For the text-containing cell, return its midpoint in [x, y] coordinate format. 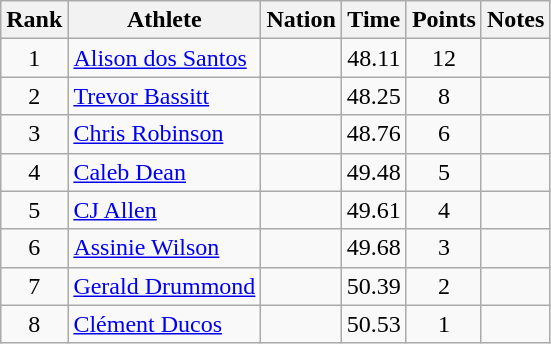
Alison dos Santos [164, 58]
Assinie Wilson [164, 248]
Gerald Drummond [164, 286]
49.61 [374, 210]
50.53 [374, 324]
Notes [515, 20]
50.39 [374, 286]
CJ Allen [164, 210]
Points [444, 20]
Caleb Dean [164, 172]
Trevor Bassitt [164, 96]
49.68 [374, 248]
Clément Ducos [164, 324]
48.11 [374, 58]
49.48 [374, 172]
7 [34, 286]
12 [444, 58]
Athlete [164, 20]
48.25 [374, 96]
Nation [301, 20]
Time [374, 20]
48.76 [374, 134]
Rank [34, 20]
Chris Robinson [164, 134]
